Locate the cell with the specified text and output its [x, y] center coordinate. 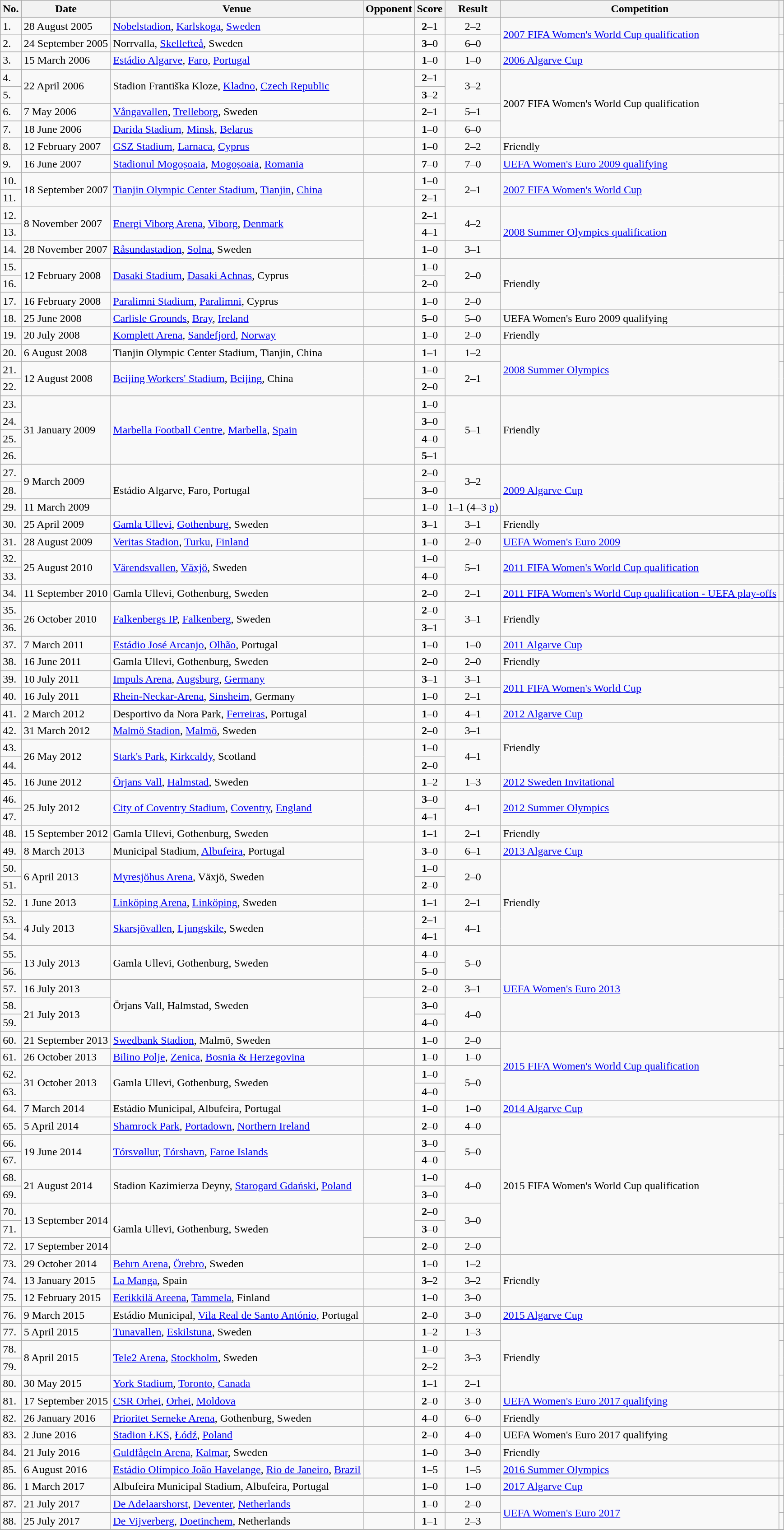
53. [11, 920]
Komplett Arena, Sandefjord, Norway [237, 335]
25 July 2012 [66, 808]
3. [11, 60]
80. [11, 1384]
73. [11, 1263]
Råsundastadion, Solna, Sweden [237, 250]
69. [11, 1195]
Result [473, 9]
Norrvalla, Skellefteå, Sweden [237, 43]
40. [11, 696]
2. [11, 43]
49. [11, 851]
16 June 2011 [66, 662]
2008 Summer Olympics [640, 370]
34. [11, 593]
29. [11, 507]
7 May 2006 [66, 112]
48. [11, 834]
GSZ Stadium, Larnaca, Cyprus [237, 146]
26 October 2010 [66, 619]
33. [11, 576]
Municipal Stadium, Albufeira, Portugal [237, 851]
Tórsvøllur, Tórshavn, Faroe Islands [237, 1152]
26. [11, 456]
51. [11, 885]
39. [11, 679]
De Adelaarshorst, Deventer, Netherlands [237, 1504]
Malmö Stadion, Malmö, Sweden [237, 730]
Nobelstadion, Karlskoga, Sweden [237, 26]
54. [11, 937]
3–3 [473, 1358]
12 February 2008 [66, 275]
31 March 2012 [66, 730]
2017 Algarve Cup [640, 1487]
Linköping Arena, Linköping, Sweden [237, 902]
21 August 2014 [66, 1186]
6 April 2013 [66, 877]
Tele2 Arena, Stockholm, Sweden [237, 1358]
81. [11, 1401]
2012 Algarve Cup [640, 713]
85. [11, 1470]
Score [430, 9]
Estádio José Arcanjo, Olhão, Portugal [237, 645]
8 November 2007 [66, 224]
2012 Sweden Invitational [640, 782]
12. [11, 215]
47. [11, 817]
Skarsjövallen, Ljungskile, Sweden [237, 928]
Behrn Arena, Örebro, Sweden [237, 1263]
Swedbank Stadion, Malmö, Sweden [237, 1040]
75. [11, 1297]
25 April 2009 [66, 525]
46. [11, 800]
17. [11, 301]
31 January 2009 [66, 430]
66. [11, 1143]
Beijing Workers' Stadium, Beijing, China [237, 378]
Rhein-Neckar-Arena, Sinsheim, Germany [237, 696]
24 September 2005 [66, 43]
42. [11, 730]
43. [11, 748]
Estádio Municipal, Albufeira, Portugal [237, 1109]
9 March 2015 [66, 1315]
Date [66, 9]
5 April 2014 [66, 1126]
4. [11, 78]
6. [11, 112]
20. [11, 353]
Veritas Stadion, Turku, Finland [237, 542]
2 March 2012 [66, 713]
21 July 2013 [66, 1014]
20 July 2008 [66, 335]
10 July 2011 [66, 679]
12 February 2007 [66, 146]
4 July 2013 [66, 928]
45. [11, 782]
31. [11, 542]
16 July 2013 [66, 988]
2014 Algarve Cup [640, 1109]
41. [11, 713]
Shamrock Park, Portadown, Northern Ireland [237, 1126]
36. [11, 628]
2009 Algarve Cup [640, 490]
21 September 2013 [66, 1040]
37. [11, 645]
18 June 2006 [66, 129]
55. [11, 954]
59. [11, 1023]
2012 Summer Olympics [640, 808]
58. [11, 1005]
Darida Stadium, Minsk, Belarus [237, 129]
1. [11, 26]
UEFA Women's Euro 2009 [640, 542]
9. [11, 163]
5. [11, 95]
17 September 2014 [66, 1246]
13 September 2014 [66, 1220]
14. [11, 250]
2008 Summer Olympics qualification [640, 233]
York Stadium, Toronto, Canada [237, 1384]
Stadion ŁKS, Łódź, Poland [237, 1435]
28 November 2007 [66, 250]
38. [11, 662]
Stadionul Mogoșoaia, Mogoșoaia, Romania [237, 163]
15. [11, 267]
77. [11, 1332]
Paralimni Stadium, Paralimni, Cyprus [237, 301]
11 September 2010 [66, 593]
23. [11, 404]
2–3 [473, 1521]
7 March 2011 [66, 645]
18 September 2007 [66, 189]
16 February 2008 [66, 301]
35. [11, 610]
2015 Algarve Cup [640, 1315]
52. [11, 902]
67. [11, 1160]
16 June 2012 [66, 782]
Marbella Football Centre, Marbella, Spain [237, 430]
Vångavallen, Trelleborg, Sweden [237, 112]
Energi Viborg Arena, Viborg, Denmark [237, 224]
Stadion Kazimierza Deyny, Starogard Gdański, Poland [237, 1186]
Falkenbergs IP, Falkenberg, Sweden [237, 619]
21 July 2017 [66, 1504]
25 July 2017 [66, 1521]
70. [11, 1212]
City of Coventry Stadium, Coventry, England [237, 808]
Carlisle Grounds, Bray, Ireland [237, 318]
6–1 [473, 851]
Opponent [389, 9]
25 August 2010 [66, 567]
Prioritet Serneke Arena, Gothenburg, Sweden [237, 1418]
8 March 2013 [66, 851]
27. [11, 473]
25 June 2008 [66, 318]
UEFA Women's Euro 2013 [640, 988]
24. [11, 421]
21 July 2016 [66, 1452]
12 February 2015 [66, 1297]
57. [11, 988]
15 September 2012 [66, 834]
2006 Algarve Cup [640, 60]
Stadion Františka Kloze, Kladno, Czech Republic [237, 86]
19. [11, 335]
Venue [237, 9]
6 August 2008 [66, 353]
26 May 2012 [66, 756]
11. [11, 198]
2011 FIFA Women's World Cup qualification - UEFA play-offs [640, 593]
72. [11, 1246]
Dasaki Stadium, Dasaki Achnas, Cyprus [237, 275]
65. [11, 1126]
68. [11, 1177]
7 March 2014 [66, 1109]
19 June 2014 [66, 1152]
8 April 2015 [66, 1358]
Myresjöhus Arena, Växjö, Sweden [237, 877]
28. [11, 490]
8. [11, 146]
29 October 2014 [66, 1263]
2013 Algarve Cup [640, 851]
2007 FIFA Women's World Cup [640, 189]
21. [11, 370]
84. [11, 1452]
2011 Algarve Cup [640, 645]
22 April 2006 [66, 86]
Stark's Park, Kirkcaldy, Scotland [237, 756]
12 August 2008 [66, 378]
13 January 2015 [66, 1280]
1 March 2017 [66, 1487]
No. [11, 9]
13. [11, 233]
2 June 2016 [66, 1435]
9 March 2009 [66, 481]
61. [11, 1057]
Bilino Polje, Zenica, Bosnia & Herzegovina [237, 1057]
Värendsvallen, Växjö, Sweden [237, 567]
30. [11, 525]
Tunavallen, Eskilstuna, Sweden [237, 1332]
82. [11, 1418]
74. [11, 1280]
2011 FIFA Women's World Cup [640, 688]
Competition [640, 9]
28 August 2005 [66, 26]
44. [11, 765]
87. [11, 1504]
Estádio Olímpico João Havelange, Rio de Janeiro, Brazil [237, 1470]
30 May 2015 [66, 1384]
10. [11, 181]
28 August 2009 [66, 542]
22. [11, 387]
Desportivo da Nora Park, Ferreiras, Portugal [237, 713]
71. [11, 1229]
56. [11, 971]
Eerikkilä Areena, Tammela, Finland [237, 1297]
De Vijverberg, Doetinchem, Netherlands [237, 1521]
16. [11, 284]
83. [11, 1435]
La Manga, Spain [237, 1280]
11 March 2009 [66, 507]
76. [11, 1315]
Estádio Municipal, Vila Real de Santo António, Portugal [237, 1315]
CSR Orhei, Orhei, Moldova [237, 1401]
6 August 2016 [66, 1470]
64. [11, 1109]
62. [11, 1074]
7. [11, 129]
17 September 2015 [66, 1401]
Albufeira Municipal Stadium, Albufeira, Portugal [237, 1487]
1 June 2013 [66, 902]
25. [11, 438]
31 October 2013 [66, 1083]
2011 FIFA Women's World Cup qualification [640, 567]
1–1 (4–3 p) [473, 507]
2016 Summer Olympics [640, 1470]
UEFA Women's Euro 2017 [640, 1512]
4–2 [473, 224]
26 October 2013 [66, 1057]
13 July 2013 [66, 963]
79. [11, 1367]
16 June 2007 [66, 163]
63. [11, 1092]
18. [11, 318]
26 January 2016 [66, 1418]
15 March 2006 [66, 60]
50. [11, 868]
Guldfågeln Arena, Kalmar, Sweden [237, 1452]
78. [11, 1349]
86. [11, 1487]
60. [11, 1040]
88. [11, 1521]
Impuls Arena, Augsburg, Germany [237, 679]
32. [11, 559]
5 April 2015 [66, 1332]
16 July 2011 [66, 696]
